Pinpoint the cell where the given text exists, returning its [x, y] midpoint coordinate. 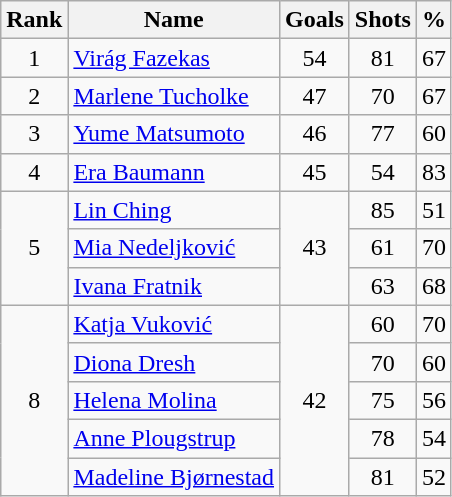
Rank [34, 20]
68 [434, 286]
3 [34, 134]
56 [434, 400]
Era Baumann [174, 172]
61 [382, 248]
63 [382, 286]
4 [34, 172]
Marlene Tucholke [174, 96]
43 [315, 248]
Goals [315, 20]
45 [315, 172]
Katja Vuković [174, 324]
Shots [382, 20]
47 [315, 96]
Name [174, 20]
Yume Matsumoto [174, 134]
77 [382, 134]
Diona Dresh [174, 362]
46 [315, 134]
Mia Nedeljković [174, 248]
85 [382, 210]
% [434, 20]
51 [434, 210]
Lin Ching [174, 210]
42 [315, 400]
Madeline Bjørnestad [174, 477]
83 [434, 172]
52 [434, 477]
Helena Molina [174, 400]
Virág Fazekas [174, 58]
1 [34, 58]
Ivana Fratnik [174, 286]
Anne Plougstrup [174, 438]
8 [34, 400]
5 [34, 248]
78 [382, 438]
2 [34, 96]
75 [382, 400]
